Identify which cell holds the provided text, then report its [X, Y] central coordinate. 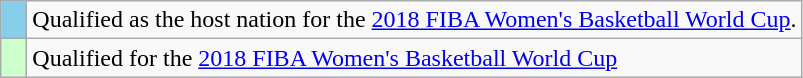
Qualified as the host nation for the 2018 FIBA Women's Basketball World Cup. [414, 20]
Qualified for the 2018 FIBA Women's Basketball World Cup [414, 58]
